Output the (X, Y) coordinate of the center of the cell containing the given text.  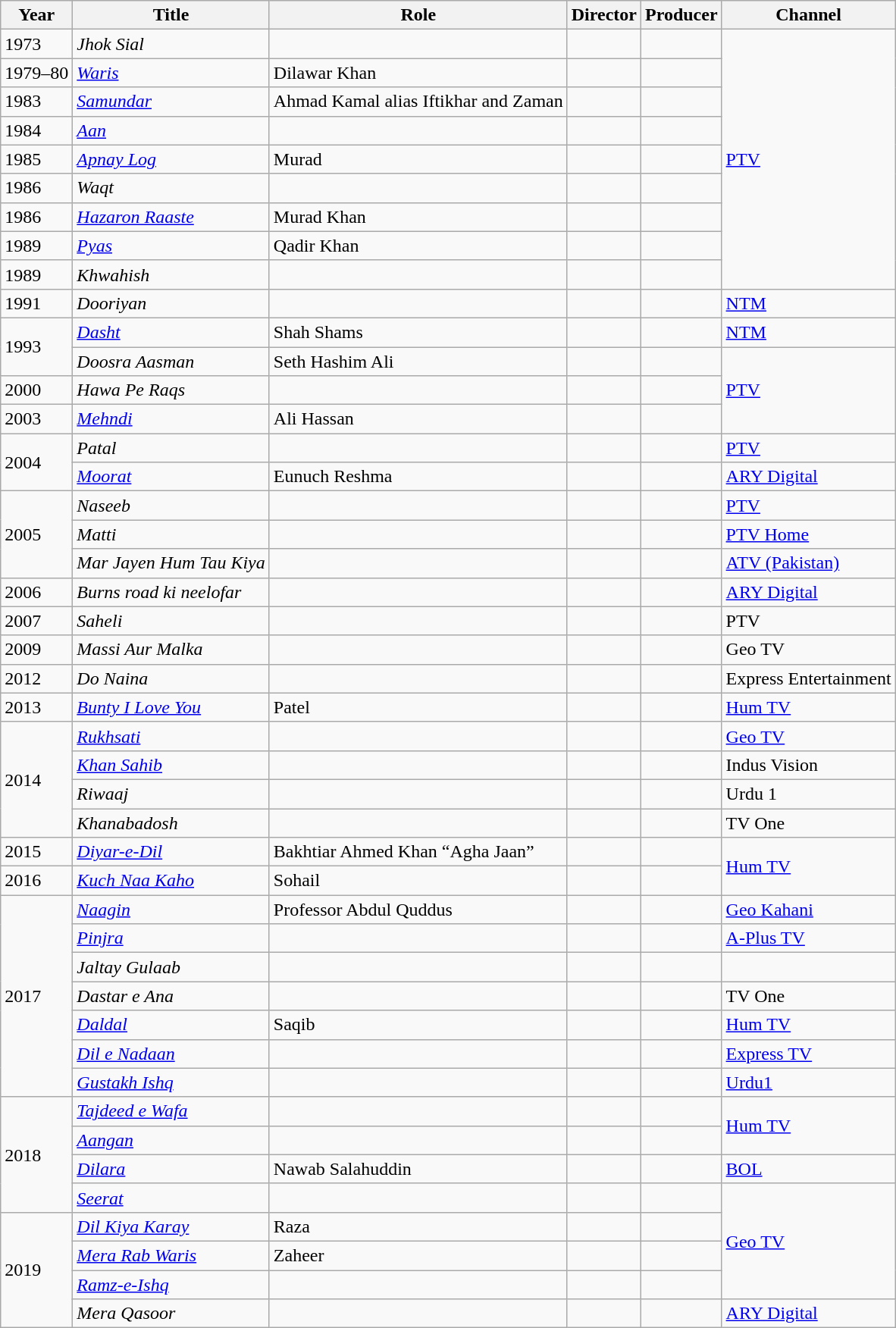
Seth Hashim Ali (418, 362)
Daldal (171, 1025)
Hazaron Raaste (171, 217)
Mera Qasoor (171, 1314)
Dasht (171, 332)
2007 (36, 621)
2017 (36, 996)
Urdu1 (808, 1082)
Sohail (418, 881)
ATV (Pakistan) (808, 563)
2012 (36, 678)
Qadir Khan (418, 246)
2016 (36, 881)
Gustakh Ishq (171, 1082)
Diyar-e-Dil (171, 852)
Kuch Naa Kaho (171, 881)
1985 (36, 159)
Jaltay Gulaab (171, 967)
2006 (36, 592)
BOL (808, 1169)
Express Entertainment (808, 678)
Dilara (171, 1169)
Express TV (808, 1054)
Moorat (171, 477)
Saqib (418, 1025)
Mehndi (171, 419)
Eunuch Reshma (418, 477)
Patel (418, 707)
Do Naina (171, 678)
Raza (418, 1226)
Title (171, 15)
Jhok Sial (171, 44)
Pinjra (171, 938)
Khanabadosh (171, 822)
Samundar (171, 102)
Nawab Salahuddin (418, 1169)
Massi Aur Malka (171, 650)
Producer (681, 15)
Dilawar Khan (418, 73)
2000 (36, 390)
Riwaaj (171, 794)
Mar Jayen Hum Tau Kiya (171, 563)
Dil e Nadaan (171, 1054)
Bakhtiar Ahmed Khan “Agha Jaan” (418, 852)
Khwahish (171, 274)
1993 (36, 346)
Aan (171, 130)
Apnay Log (171, 159)
Doosra Aasman (171, 362)
Khan Sahib (171, 765)
Murad Khan (418, 217)
Tajdeed e Wafa (171, 1111)
Ali Hassan (418, 419)
Role (418, 15)
Zaheer (418, 1255)
1991 (36, 303)
Dastar e Ana (171, 996)
Shah Shams (418, 332)
Rukhsati (171, 736)
Dil Kiya Karay (171, 1226)
Urdu 1 (808, 794)
Channel (808, 15)
Ahmad Kamal alias Iftikhar and Zaman (418, 102)
2018 (36, 1154)
2014 (36, 779)
2003 (36, 419)
2019 (36, 1270)
Naseeb (171, 506)
Director (603, 15)
2015 (36, 852)
Geo Kahani (808, 910)
Year (36, 15)
Saheli (171, 621)
Mera Rab Waris (171, 1255)
Burns road ki neelofar (171, 592)
Waris (171, 73)
Waqt (171, 188)
2004 (36, 462)
A-Plus TV (808, 938)
2009 (36, 650)
Pyas (171, 246)
Hawa Pe Raqs (171, 390)
Aangan (171, 1140)
Bunty I Love You (171, 707)
Indus Vision (808, 765)
1973 (36, 44)
Professor Abdul Quddus (418, 910)
PTV Home (808, 534)
Seerat (171, 1198)
1983 (36, 102)
2005 (36, 534)
Naagin (171, 910)
1979–80 (36, 73)
Murad (418, 159)
Matti (171, 534)
2013 (36, 707)
1984 (36, 130)
Dooriyan (171, 303)
Patal (171, 448)
Ramz-e-Ishq (171, 1285)
